Capture the cell that displays the provided text and extract its [X, Y] central coordinate. 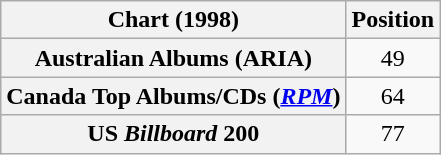
Canada Top Albums/CDs (RPM) [174, 96]
64 [393, 96]
Position [393, 20]
Australian Albums (ARIA) [174, 58]
Chart (1998) [174, 20]
49 [393, 58]
77 [393, 134]
US Billboard 200 [174, 134]
